Capture the cell that displays the provided text and extract its [x, y] central coordinate. 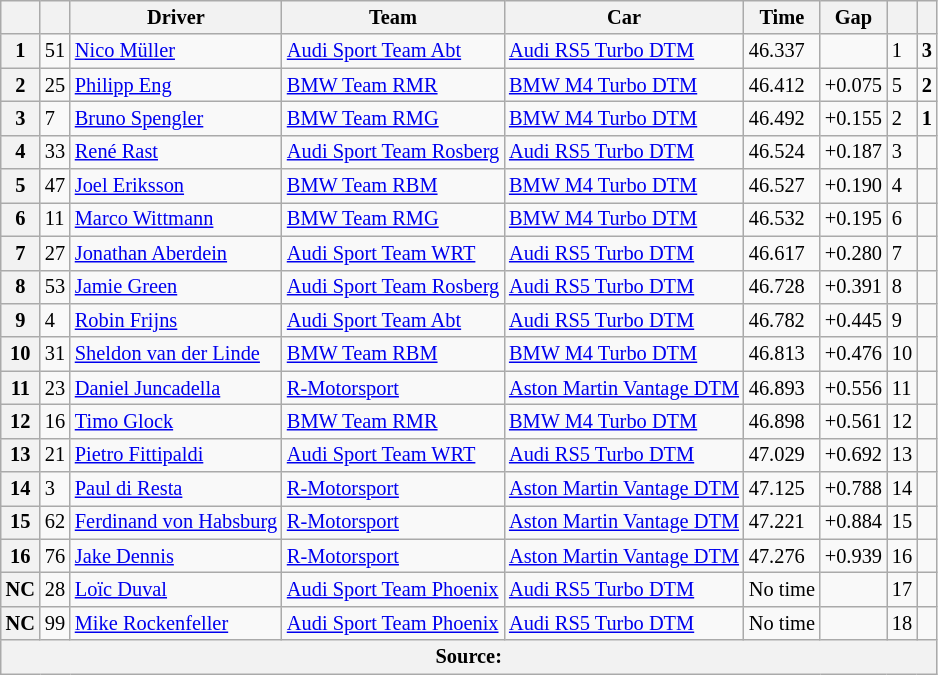
33 [55, 152]
Jonathan Aberdein [176, 253]
+0.561 [854, 421]
René Rast [176, 152]
46.728 [782, 287]
Loïc Duval [176, 589]
Timo Glock [176, 421]
Philipp Eng [176, 85]
Jake Dennis [176, 556]
+0.155 [854, 118]
46.524 [782, 152]
+0.556 [854, 388]
46.532 [782, 219]
47.221 [782, 522]
31 [55, 354]
46.898 [782, 421]
18 [902, 623]
+0.075 [854, 85]
51 [55, 51]
Time [782, 17]
Bruno Spengler [176, 118]
+0.939 [854, 556]
Daniel Juncadella [176, 388]
+0.692 [854, 455]
Paul di Resta [176, 489]
99 [55, 623]
46.782 [782, 320]
47 [55, 186]
Team [393, 17]
Mike Rockenfeller [176, 623]
Joel Eriksson [176, 186]
Nico Müller [176, 51]
46.492 [782, 118]
Jamie Green [176, 287]
Driver [176, 17]
Car [624, 17]
+0.187 [854, 152]
Ferdinand von Habsburg [176, 522]
+0.190 [854, 186]
25 [55, 85]
46.337 [782, 51]
23 [55, 388]
+0.884 [854, 522]
+0.476 [854, 354]
+0.445 [854, 320]
46.813 [782, 354]
47.276 [782, 556]
Robin Frijns [176, 320]
46.617 [782, 253]
46.412 [782, 85]
Source: [469, 657]
Pietro Fittipaldi [176, 455]
Marco Wittmann [176, 219]
47.125 [782, 489]
53 [55, 287]
62 [55, 522]
+0.280 [854, 253]
76 [55, 556]
28 [55, 589]
Gap [854, 17]
46.893 [782, 388]
46.527 [782, 186]
+0.788 [854, 489]
Sheldon van der Linde [176, 354]
17 [902, 589]
21 [55, 455]
+0.391 [854, 287]
27 [55, 253]
+0.195 [854, 219]
47.029 [782, 455]
